From the cell containing the given text, extract its center point as (X, Y) coordinate. 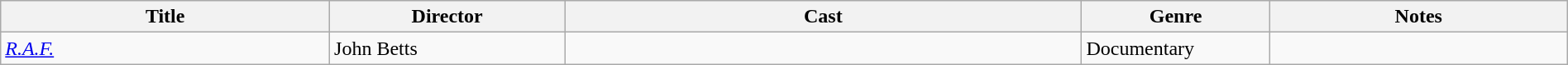
Cast (824, 17)
Notes (1418, 17)
Director (447, 17)
John Betts (447, 48)
Genre (1176, 17)
Documentary (1176, 48)
Title (165, 17)
R.A.F. (165, 48)
